Extract the (x, y) coordinate from the center of the cell holding the provided text.  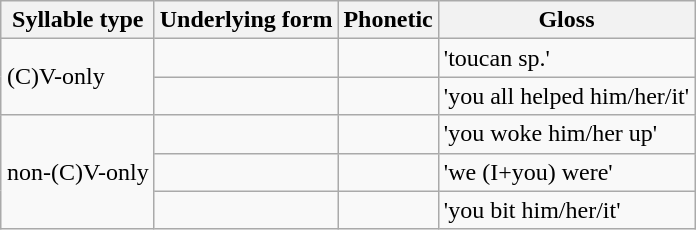
'toucan sp.' (566, 58)
Phonetic (388, 20)
Syllable type (78, 20)
'you bit him/her/it' (566, 210)
Underlying form (246, 20)
non-(C)V-only (78, 172)
'we (I+you) were' (566, 172)
'you all helped him/her/it' (566, 96)
(C)V-only (78, 77)
'you woke him/her up' (566, 134)
Gloss (566, 20)
